Pinpoint the cell where the given text exists, returning its (x, y) midpoint coordinate. 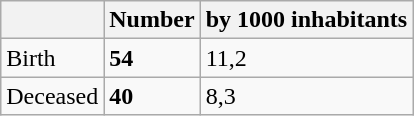
Number (152, 20)
8,3 (306, 96)
11,2 (306, 58)
54 (152, 58)
by 1000 inhabitants (306, 20)
40 (152, 96)
Deceased (52, 96)
Birth (52, 58)
